For the text-containing cell, return its midpoint in [x, y] coordinate format. 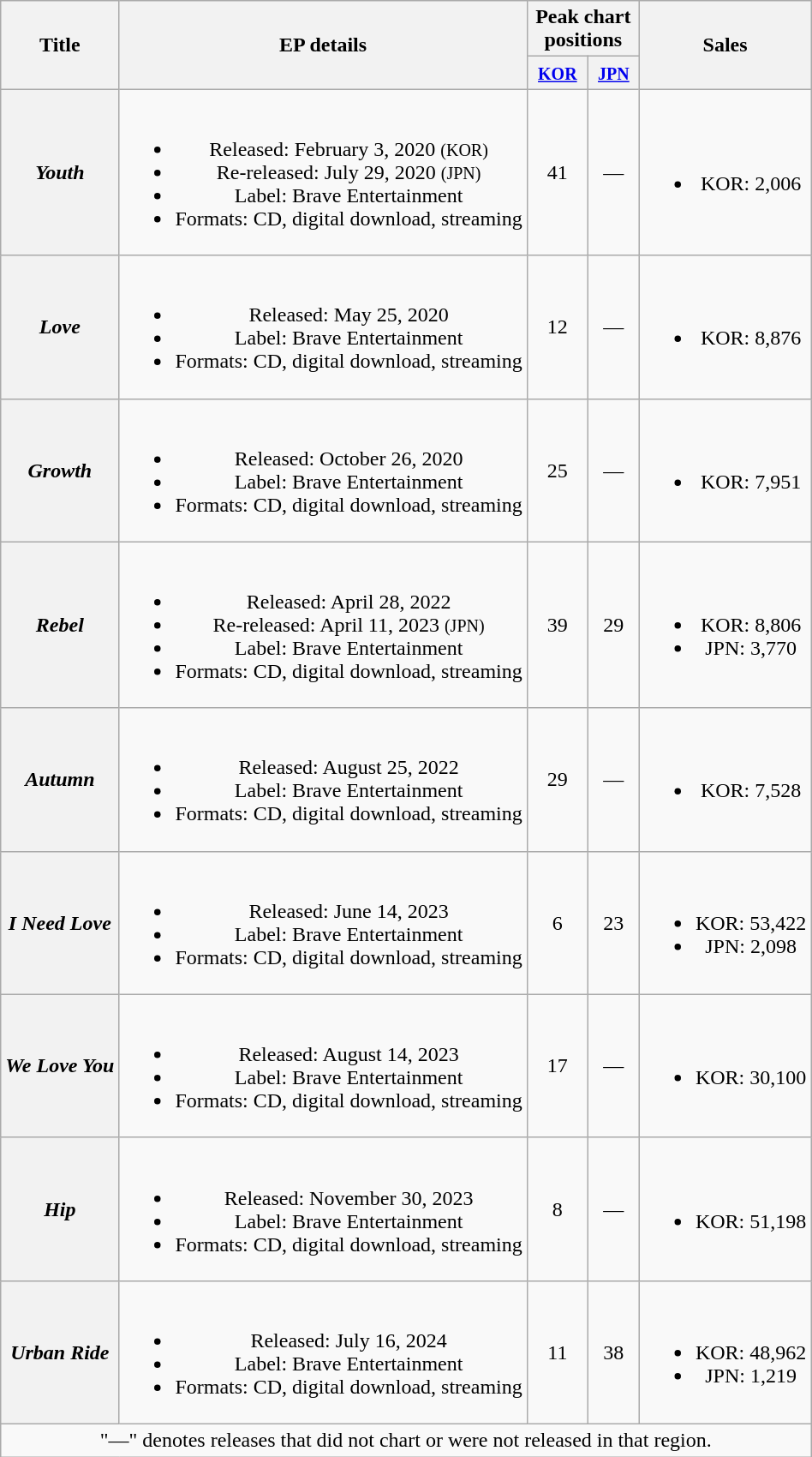
"—" denotes releases that did not chart or were not released in that region. [406, 1440]
Growth [60, 470]
KOR: 48,962JPN: 1,219 [725, 1352]
Title [60, 45]
Released: April 28, 2022Re-released: April 11, 2023 (JPN)Label: Brave EntertainmentFormats: CD, digital download, streaming [323, 625]
KOR: 7,528 [725, 780]
Rebel [60, 625]
KOR: 51,198 [725, 1208]
Love [60, 327]
Released: February 3, 2020 (KOR)Re-released: July 29, 2020 (JPN)Label: Brave EntertainmentFormats: CD, digital download, streaming [323, 172]
Released: June 14, 2023Label: Brave EntertainmentFormats: CD, digital download, streaming [323, 922]
39 [557, 625]
Released: October 26, 2020Label: Brave EntertainmentFormats: CD, digital download, streaming [323, 470]
EP details [323, 45]
Hip [60, 1208]
JPN [613, 73]
KOR: 2,006 [725, 172]
Sales [725, 45]
41 [557, 172]
KOR: 8,806JPN: 3,770 [725, 625]
KOR: 30,100 [725, 1066]
12 [557, 327]
11 [557, 1352]
Urban Ride [60, 1352]
KOR: 7,951 [725, 470]
I Need Love [60, 922]
We Love You [60, 1066]
Released: November 30, 2023Label: Brave EntertainmentFormats: CD, digital download, streaming [323, 1208]
8 [557, 1208]
Released: May 25, 2020Label: Brave EntertainmentFormats: CD, digital download, streaming [323, 327]
Released: August 25, 2022Label: Brave EntertainmentFormats: CD, digital download, streaming [323, 780]
17 [557, 1066]
38 [613, 1352]
25 [557, 470]
Youth [60, 172]
6 [557, 922]
Released: July 16, 2024Label: Brave EntertainmentFormats: CD, digital download, streaming [323, 1352]
Released: August 14, 2023Label: Brave EntertainmentFormats: CD, digital download, streaming [323, 1066]
KOR: 53,422JPN: 2,098 [725, 922]
Autumn [60, 780]
KOR: 8,876 [725, 327]
KOR [557, 73]
23 [613, 922]
Peak chart positions [582, 29]
